Locate the cell with the specified text and output its [X, Y] center coordinate. 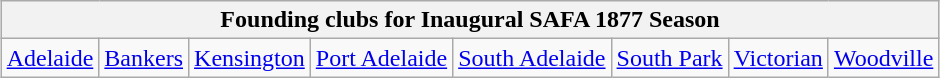
Woodville [883, 58]
Adelaide [50, 58]
South Adelaide [532, 58]
Kensington [250, 58]
Bankers [144, 58]
Founding clubs for Inaugural SAFA 1877 Season [470, 20]
Victorian [778, 58]
Port Adelaide [381, 58]
South Park [670, 58]
